From the cell containing the given text, extract its center point as (x, y) coordinate. 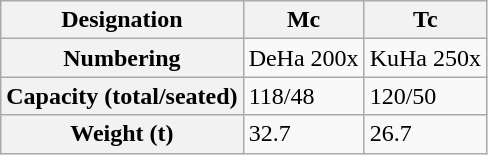
32.7 (304, 134)
Capacity (total/seated) (122, 96)
Tc (425, 20)
Numbering (122, 58)
118/48 (304, 96)
120/50 (425, 96)
Designation (122, 20)
KuHa 250x (425, 58)
26.7 (425, 134)
Mc (304, 20)
Weight (t) (122, 134)
DeHa 200x (304, 58)
